Return the (X, Y) coordinate for the center point of the cell that contains the specified text.  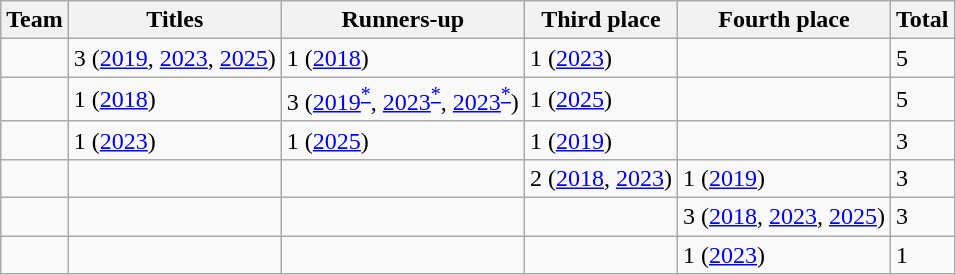
3 (2018, 2023, 2025) (784, 217)
2 (2018, 2023) (600, 178)
Total (922, 20)
Third place (600, 20)
1 (922, 255)
Team (35, 20)
3 (2019*, 2023*, 2023*) (402, 100)
3 (2019, 2023, 2025) (174, 58)
Fourth place (784, 20)
Runners-up (402, 20)
Titles (174, 20)
